Return [x, y] of the center of cell containing provided text 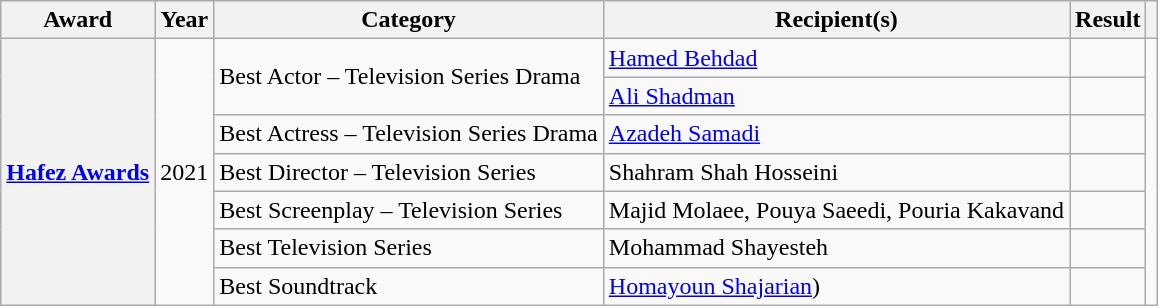
Best Screenplay – Television Series [409, 210]
Best Actress – Television Series Drama [409, 134]
Majid Molaee, Pouya Saeedi, Pouria Kakavand [836, 210]
Best Director – Television Series [409, 172]
Result [1108, 20]
Best Actor – Television Series Drama [409, 77]
Year [184, 20]
Category [409, 20]
Hamed Behdad [836, 58]
Hafez Awards [78, 172]
Award [78, 20]
Recipient(s) [836, 20]
Best Television Series [409, 248]
Azadeh Samadi [836, 134]
Ali Shadman [836, 96]
Mohammad Shayesteh [836, 248]
Best Soundtrack [409, 286]
Shahram Shah Hosseini [836, 172]
2021 [184, 172]
Homayoun Shajarian) [836, 286]
